Scan for the cell matching the given text and deliver its [x, y] coordinate at center. 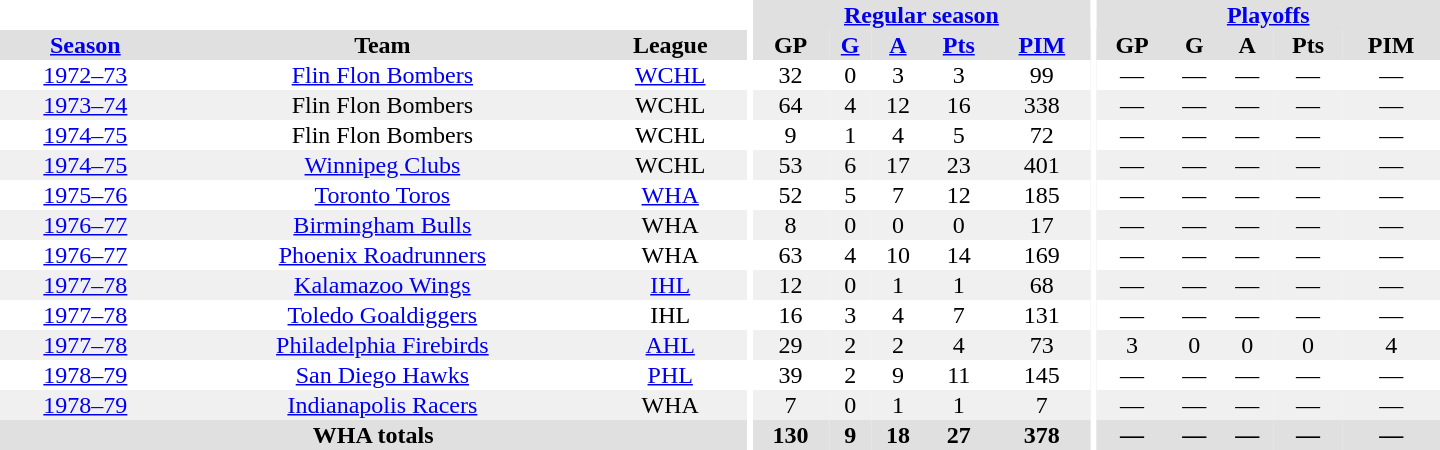
Season [86, 45]
1972–73 [86, 75]
1975–76 [86, 195]
130 [790, 435]
18 [898, 435]
Birmingham Bulls [382, 225]
52 [790, 195]
185 [1042, 195]
10 [898, 255]
WHA totals [373, 435]
Indianapolis Racers [382, 405]
131 [1042, 315]
Team [382, 45]
145 [1042, 375]
PHL [670, 375]
11 [958, 375]
8 [790, 225]
338 [1042, 105]
29 [790, 345]
League [670, 45]
1973–74 [86, 105]
San Diego Hawks [382, 375]
23 [958, 165]
169 [1042, 255]
Philadelphia Firebirds [382, 345]
Playoffs [1268, 15]
Kalamazoo Wings [382, 285]
Phoenix Roadrunners [382, 255]
32 [790, 75]
73 [1042, 345]
39 [790, 375]
68 [1042, 285]
63 [790, 255]
64 [790, 105]
Winnipeg Clubs [382, 165]
378 [1042, 435]
Regular season [921, 15]
99 [1042, 75]
72 [1042, 135]
53 [790, 165]
27 [958, 435]
Toronto Toros [382, 195]
6 [850, 165]
Toledo Goaldiggers [382, 315]
14 [958, 255]
AHL [670, 345]
401 [1042, 165]
